For the text-containing cell, return its midpoint in [X, Y] coordinate format. 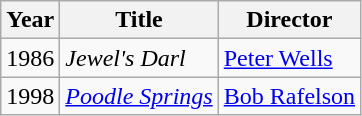
Poodle Springs [139, 96]
1998 [30, 96]
1986 [30, 58]
Year [30, 20]
Jewel's Darl [139, 58]
Bob Rafelson [289, 96]
Peter Wells [289, 58]
Director [289, 20]
Title [139, 20]
